Locate the cell with the specified text and output its [x, y] center coordinate. 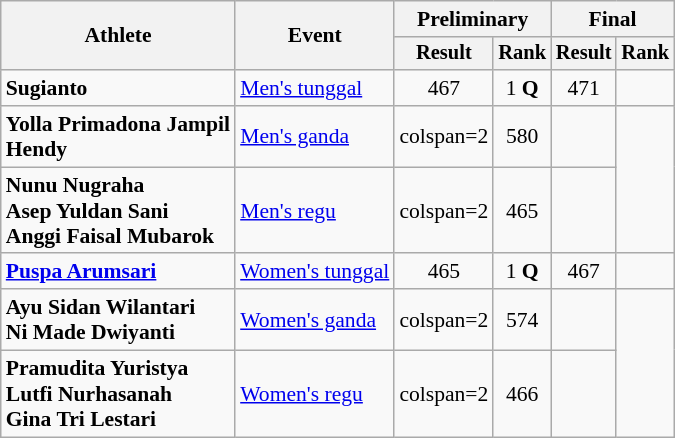
Final [612, 19]
Ayu Sidan WilantariNi Made Dwiyanti [118, 320]
466 [522, 394]
Women's regu [314, 394]
Pramudita YuristyaLutfi NurhasanahGina Tri Lestari [118, 394]
574 [522, 320]
Athlete [118, 36]
471 [584, 88]
Men's regu [314, 210]
580 [522, 136]
Puspa Arumsari [118, 272]
Women's tunggal [314, 272]
Men's tunggal [314, 88]
Sugianto [118, 88]
Nunu NugrahaAsep Yuldan SaniAnggi Faisal Mubarok [118, 210]
Preliminary [472, 19]
Men's ganda [314, 136]
Yolla Primadona JampilHendy [118, 136]
Women's ganda [314, 320]
Event [314, 36]
